Provide the [x, y] coordinate of the cell's center where the given text is located.  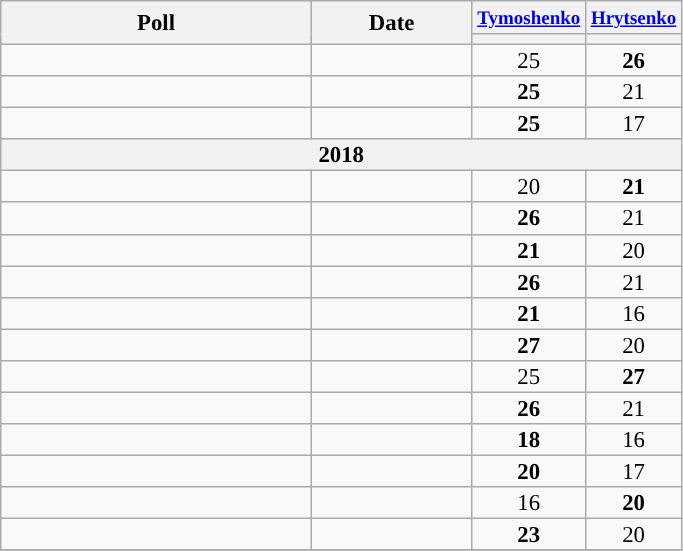
18 [529, 440]
23 [529, 535]
Hrytsenko [634, 18]
Tymoshenko [529, 18]
2018 [342, 155]
Poll [156, 23]
Date [392, 23]
